Find where the given text appears and provide that cell's center as (x, y) coordinate. 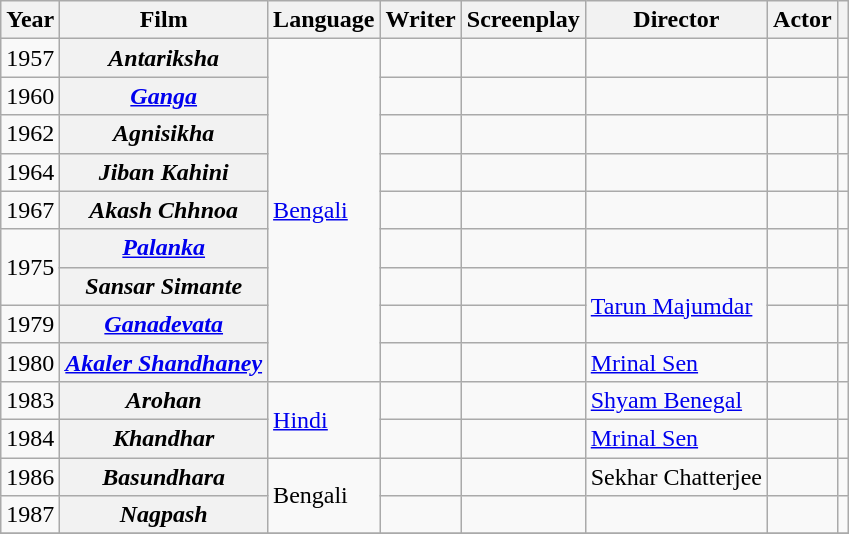
1964 (30, 172)
Arohan (164, 400)
1983 (30, 400)
Screenplay (523, 20)
1975 (30, 267)
1957 (30, 58)
Antariksha (164, 58)
Ganadevata (164, 324)
Year (30, 20)
Director (676, 20)
Writer (420, 20)
Tarun Majumdar (676, 305)
Language (324, 20)
1979 (30, 324)
Actor (803, 20)
Shyam Benegal (676, 400)
1984 (30, 438)
Khandhar (164, 438)
Sekhar Chatterjee (676, 477)
1960 (30, 96)
Nagpash (164, 515)
1987 (30, 515)
Akaler Shandhaney (164, 362)
Agnisikha (164, 134)
Film (164, 20)
Sansar Simante (164, 286)
Hindi (324, 419)
1967 (30, 210)
1986 (30, 477)
Palanka (164, 248)
1980 (30, 362)
Ganga (164, 96)
Basundhara (164, 477)
1962 (30, 134)
Akash Chhnoa (164, 210)
Jiban Kahini (164, 172)
